Provide the [X, Y] coordinate of the cell's center where the given text is located.  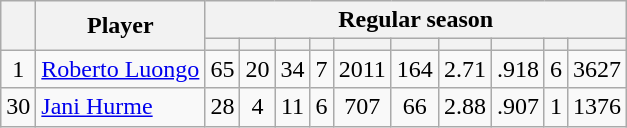
3627 [598, 69]
2.88 [464, 107]
65 [222, 69]
Player [120, 26]
Jani Hurme [120, 107]
28 [222, 107]
Regular season [416, 20]
.918 [518, 69]
.907 [518, 107]
2.71 [464, 69]
2011 [362, 69]
1376 [598, 107]
34 [292, 69]
Roberto Luongo [120, 69]
7 [322, 69]
66 [414, 107]
11 [292, 107]
20 [258, 69]
164 [414, 69]
707 [362, 107]
30 [18, 107]
4 [258, 107]
